Pinpoint the cell where the given text exists, returning its (X, Y) midpoint coordinate. 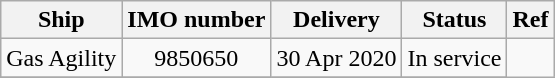
IMO number (196, 20)
30 Apr 2020 (336, 58)
Ship (62, 20)
Delivery (336, 20)
Ref (530, 20)
In service (454, 58)
Status (454, 20)
Gas Agility (62, 58)
9850650 (196, 58)
